Output the [x, y] coordinate of the center of the cell containing the given text.  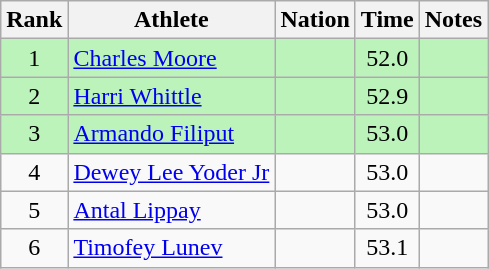
Harri Whittle [172, 96]
5 [34, 210]
53.1 [387, 248]
4 [34, 172]
Notes [453, 20]
2 [34, 96]
Nation [315, 20]
52.0 [387, 58]
Charles Moore [172, 58]
Armando Filiput [172, 134]
6 [34, 248]
Dewey Lee Yoder Jr [172, 172]
Timofey Lunev [172, 248]
Antal Lippay [172, 210]
1 [34, 58]
52.9 [387, 96]
Time [387, 20]
Rank [34, 20]
Athlete [172, 20]
3 [34, 134]
